For the text-containing cell, return its midpoint in (x, y) coordinate format. 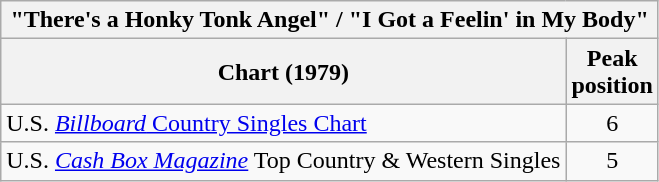
6 (612, 123)
Chart (1979) (284, 72)
U.S. Cash Box Magazine Top Country & Western Singles (284, 161)
Peakposition (612, 72)
U.S. Billboard Country Singles Chart (284, 123)
"There's a Honky Tonk Angel" / "I Got a Feelin' in My Body" (330, 20)
5 (612, 161)
